Identify which cell holds the provided text, then report its [x, y] central coordinate. 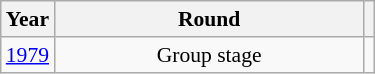
Group stage [209, 55]
1979 [28, 55]
Round [209, 19]
Year [28, 19]
